Extract the [X, Y] coordinate from the center of the cell holding the provided text.  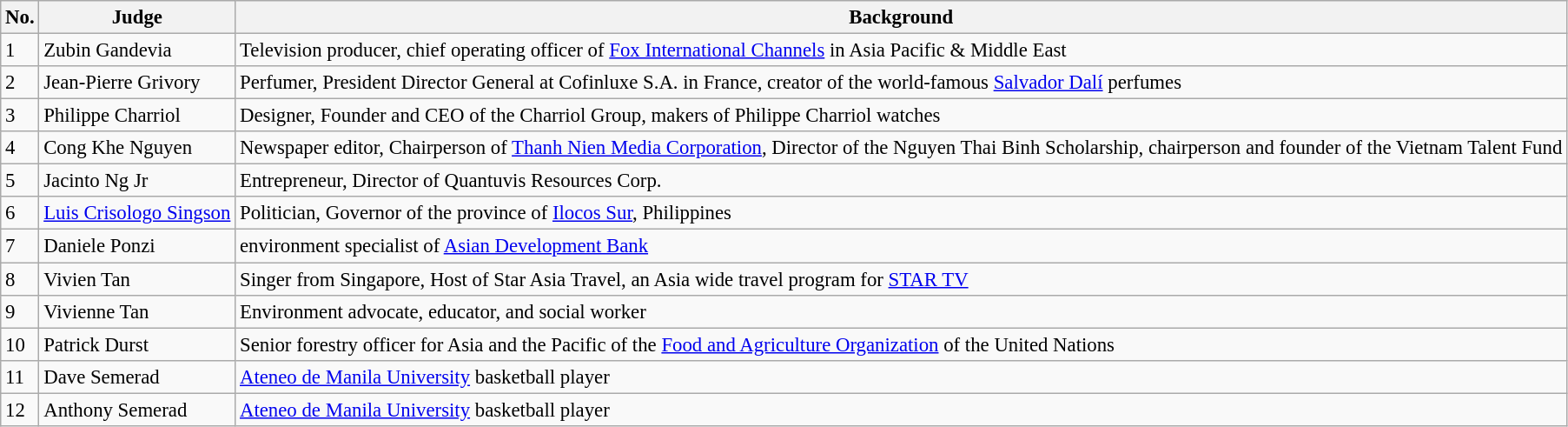
Designer, Founder and CEO of the Charriol Group, makers of Philippe Charriol watches [902, 116]
Politician, Governor of the province of Ilocos Sur, Philippines [902, 213]
12 [20, 410]
Judge [137, 17]
Background [902, 17]
No. [20, 17]
5 [20, 181]
Television producer, chief operating officer of Fox International Channels in Asia Pacific & Middle East [902, 50]
1 [20, 50]
Cong Khe Nguyen [137, 148]
environment specialist of Asian Development Bank [902, 246]
Singer from Singapore, Host of Star Asia Travel, an Asia wide travel program for STAR TV [902, 279]
Jacinto Ng Jr [137, 181]
7 [20, 246]
11 [20, 377]
Vivienne Tan [137, 311]
Luis Crisologo Singson [137, 213]
Environment advocate, educator, and social worker [902, 311]
Dave Semerad [137, 377]
Philippe Charriol [137, 116]
4 [20, 148]
3 [20, 116]
Vivien Tan [137, 279]
Anthony Semerad [137, 410]
10 [20, 344]
Jean-Pierre Grivory [137, 83]
Zubin Gandevia [137, 50]
Perfumer, President Director General at Cofinluxe S.A. in France, creator of the world-famous Salvador Dalí perfumes [902, 83]
Daniele Ponzi [137, 246]
Entrepreneur, Director of Quantuvis Resources Corp. [902, 181]
8 [20, 279]
Senior forestry officer for Asia and the Pacific of the Food and Agriculture Organization of the United Nations [902, 344]
6 [20, 213]
Patrick Durst [137, 344]
9 [20, 311]
2 [20, 83]
